Search for the cell housing the specified text and yield its [X, Y] center coordinate. 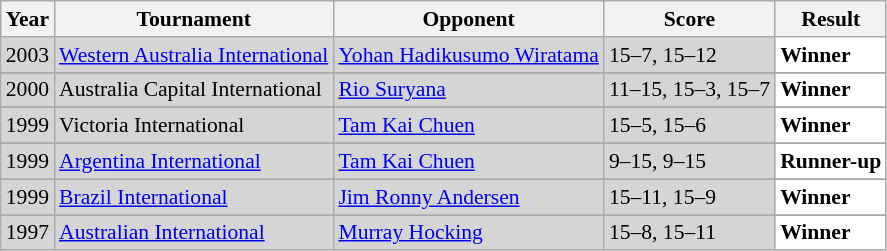
15–5, 15–6 [690, 126]
Rio Suryana [468, 90]
15–8, 15–11 [690, 233]
15–11, 15–9 [690, 197]
Year [28, 19]
Murray Hocking [468, 233]
Australia Capital International [194, 90]
11–15, 15–3, 15–7 [690, 90]
Western Australia International [194, 55]
15–7, 15–12 [690, 55]
Jim Ronny Andersen [468, 197]
Argentina International [194, 162]
Victoria International [194, 126]
Result [830, 19]
Yohan Hadikusumo Wiratama [468, 55]
1997 [28, 233]
2000 [28, 90]
Brazil International [194, 197]
9–15, 9–15 [690, 162]
Tournament [194, 19]
Score [690, 19]
Runner-up [830, 162]
Australian International [194, 233]
2003 [28, 55]
Opponent [468, 19]
